Return [X, Y] of the center of cell containing provided text 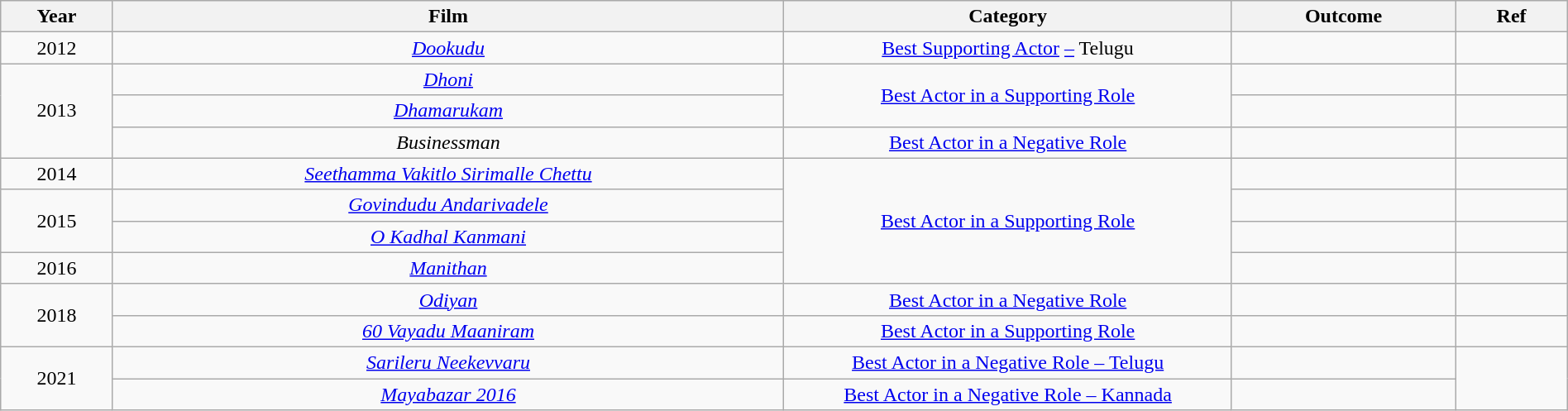
2013 [56, 111]
Best Actor in a Negative Role – Kannada [1007, 394]
Best Supporting Actor – Telugu [1007, 48]
Govindudu Andarivadele [448, 205]
Ref [1512, 17]
2021 [56, 378]
Outcome [1343, 17]
Sarileru Neekevvaru [448, 362]
2018 [56, 315]
Best Actor in a Negative Role – Telugu [1007, 362]
2016 [56, 268]
Year [56, 17]
Seethamma Vakitlo Sirimalle Chettu [448, 174]
O Kadhal Kanmani [448, 237]
Film [448, 17]
2015 [56, 221]
Category [1007, 17]
Mayabazar 2016 [448, 394]
Dhoni [448, 79]
60 Vayadu Maaniram [448, 331]
Manithan [448, 268]
Businessman [448, 142]
2014 [56, 174]
Dhamarukam [448, 111]
Odiyan [448, 299]
2012 [56, 48]
Dookudu [448, 48]
